Extract the (x, y) coordinate from the center of the cell holding the provided text.  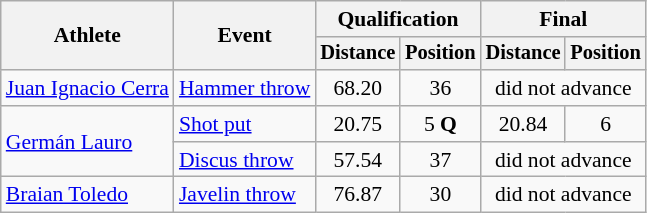
6 (605, 124)
57.54 (358, 160)
Discus throw (244, 160)
Juan Ignacio Cerra (88, 88)
20.75 (358, 124)
Braian Toledo (88, 195)
30 (440, 195)
Javelin throw (244, 195)
5 Q (440, 124)
Shot put (244, 124)
Hammer throw (244, 88)
Germán Lauro (88, 142)
36 (440, 88)
76.87 (358, 195)
37 (440, 160)
68.20 (358, 88)
20.84 (524, 124)
Qualification (398, 19)
Event (244, 36)
Athlete (88, 36)
Final (564, 19)
